Provide the (X, Y) coordinate of the cell's center where the given text is located.  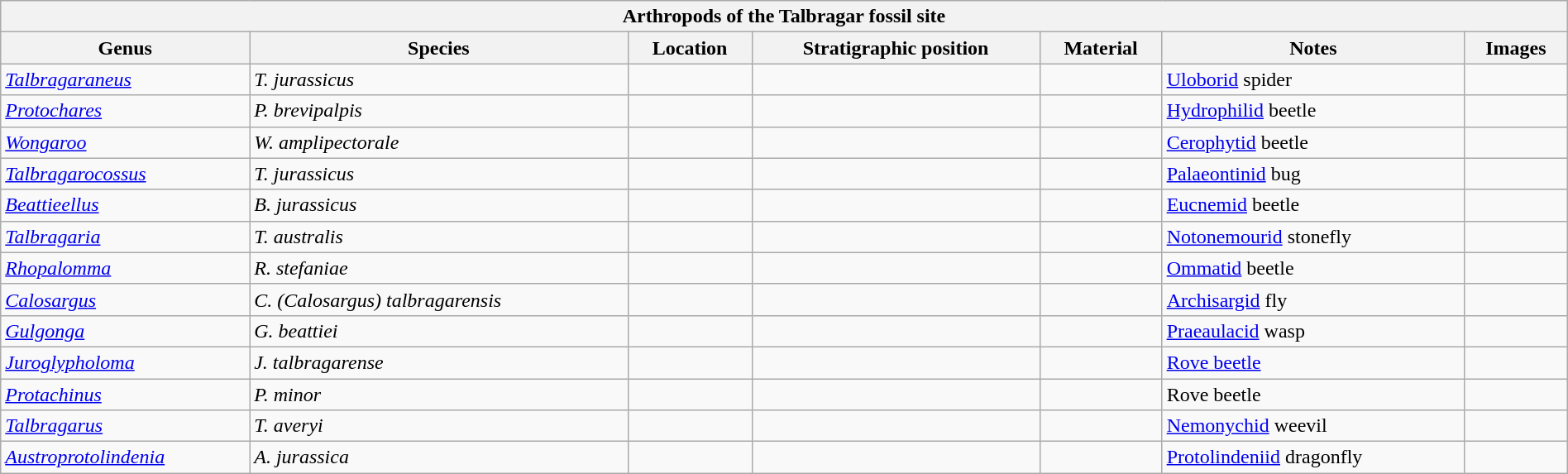
Palaeontinid bug (1313, 174)
B. jurassicus (438, 205)
P. minor (438, 395)
W. amplipectorale (438, 142)
C. (Calosargus) talbragarensis (438, 299)
Location (690, 48)
Talbragarocossus (126, 174)
Notonemourid stonefly (1313, 237)
Juroglypholoma (126, 362)
Talbragaria (126, 237)
Uloborid spider (1313, 79)
G. beattiei (438, 331)
T. australis (438, 237)
Rhopalomma (126, 268)
Images (1517, 48)
Hydrophilid beetle (1313, 111)
Protochares (126, 111)
Gulgonga (126, 331)
Archisargid fly (1313, 299)
P. brevipalpis (438, 111)
Praeaulacid wasp (1313, 331)
Notes (1313, 48)
A. jurassica (438, 457)
Wongaroo (126, 142)
Austroprotolindenia (126, 457)
Genus (126, 48)
Eucnemid beetle (1313, 205)
R. stefaniae (438, 268)
Stratigraphic position (896, 48)
Material (1101, 48)
Beattieellus (126, 205)
J. talbragarense (438, 362)
T. averyi (438, 426)
Talbragaraneus (126, 79)
Nemonychid weevil (1313, 426)
Calosargus (126, 299)
Cerophytid beetle (1313, 142)
Protolindeniid dragonfly (1313, 457)
Arthropods of the Talbragar fossil site (784, 17)
Protachinus (126, 395)
Ommatid beetle (1313, 268)
Species (438, 48)
Talbragarus (126, 426)
